From the cell containing the given text, extract its center point as [X, Y] coordinate. 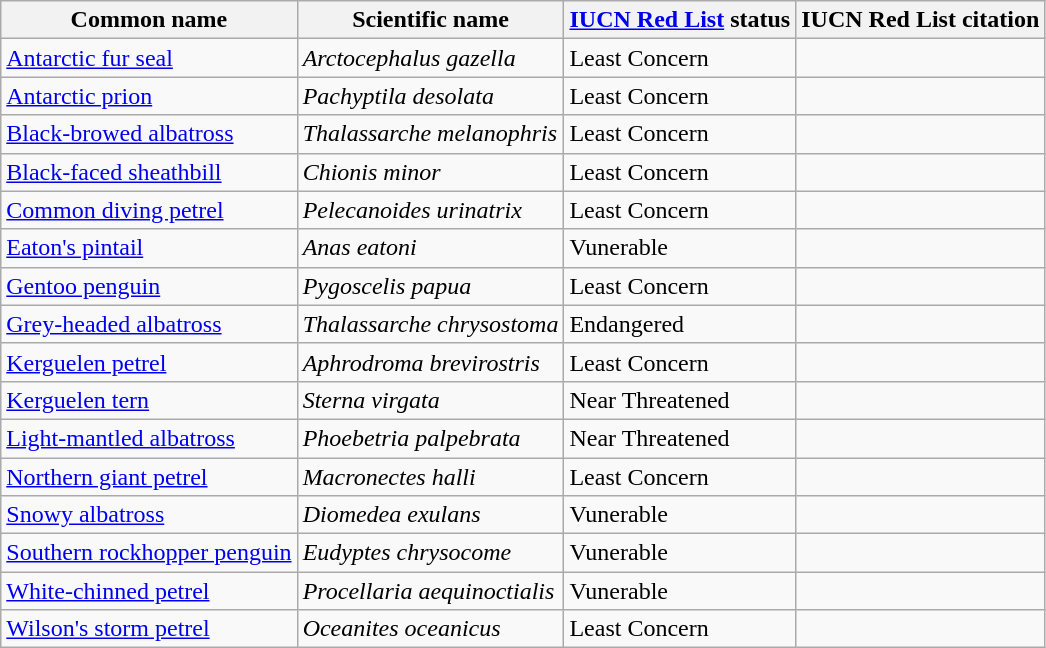
Eaton's pintail [149, 248]
Phoebetria palpebrata [430, 438]
Aphrodroma brevirostris [430, 362]
Pelecanoides urinatrix [430, 210]
IUCN Red List status [680, 20]
Scientific name [430, 20]
Thalassarche chrysostoma [430, 324]
Gentoo penguin [149, 286]
IUCN Red List citation [920, 20]
Northern giant petrel [149, 477]
Common diving petrel [149, 210]
Arctocephalus gazella [430, 58]
Kerguelen tern [149, 400]
Antarctic prion [149, 96]
Eudyptes chrysocome [430, 553]
Black-faced sheathbill [149, 172]
Common name [149, 20]
White-chinned petrel [149, 591]
Southern rockhopper penguin [149, 553]
Light-mantled albatross [149, 438]
Wilson's storm petrel [149, 629]
Thalassarche melanophris [430, 134]
Pygoscelis papua [430, 286]
Black-browed albatross [149, 134]
Pachyptila desolata [430, 96]
Procellaria aequinoctialis [430, 591]
Endangered [680, 324]
Anas eatoni [430, 248]
Antarctic fur seal [149, 58]
Macronectes halli [430, 477]
Oceanites oceanicus [430, 629]
Snowy albatross [149, 515]
Chionis minor [430, 172]
Kerguelen petrel [149, 362]
Diomedea exulans [430, 515]
Sterna virgata [430, 400]
Grey-headed albatross [149, 324]
